Scan for the cell matching the given text and deliver its (x, y) coordinate at center. 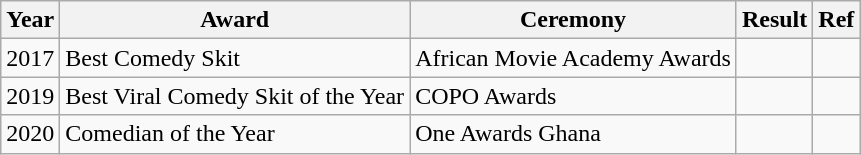
Ceremony (574, 20)
One Awards Ghana (574, 134)
COPO Awards (574, 96)
African Movie Academy Awards (574, 58)
2019 (30, 96)
Ref (836, 20)
Award (235, 20)
2020 (30, 134)
Result (774, 20)
2017 (30, 58)
Year (30, 20)
Best Viral Comedy Skit of the Year (235, 96)
Best Comedy Skit (235, 58)
Comedian of the Year (235, 134)
